Output the [x, y] coordinate of the center of the cell containing the given text.  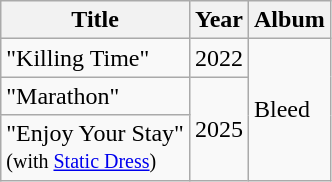
2025 [218, 128]
Album [290, 20]
"Marathon" [96, 96]
"Enjoy Your Stay"(with Static Dress) [96, 148]
"Killing Time" [96, 58]
2022 [218, 58]
Year [218, 20]
Title [96, 20]
Bleed [290, 110]
